Determine the [x, y] coordinate at the center of the cell enclosing the given text.  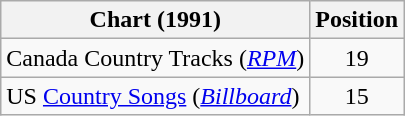
Chart (1991) [156, 20]
Canada Country Tracks (RPM) [156, 58]
Position [357, 20]
15 [357, 96]
US Country Songs (Billboard) [156, 96]
19 [357, 58]
